Search for the cell housing the specified text and yield its [x, y] center coordinate. 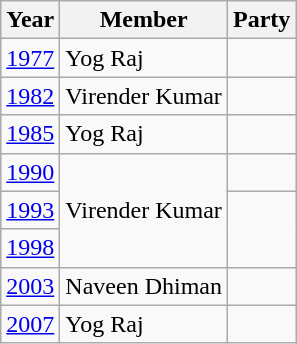
1998 [30, 248]
2007 [30, 324]
Member [144, 20]
1990 [30, 172]
1993 [30, 210]
1985 [30, 134]
1982 [30, 96]
Year [30, 20]
Party [261, 20]
Naveen Dhiman [144, 286]
2003 [30, 286]
1977 [30, 58]
